Determine the [x, y] coordinate at the center of the cell enclosing the given text.  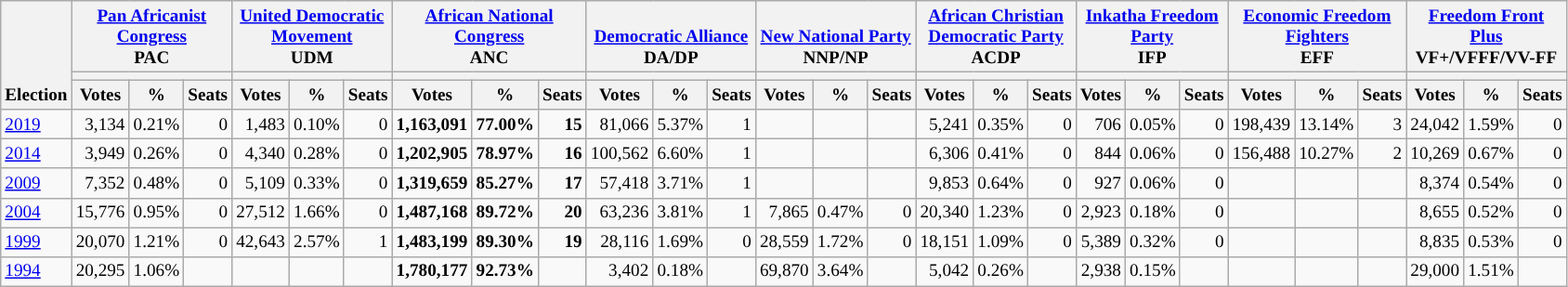
81,066 [620, 124]
20 [562, 213]
3.64% [840, 271]
16 [562, 154]
3,134 [100, 124]
3,402 [620, 271]
African NationalCongressANC [489, 37]
2009 [36, 183]
0.15% [1154, 271]
1.59% [1492, 124]
8,374 [1435, 183]
15 [562, 124]
3,949 [100, 154]
United DemocraticMovementUDM [312, 37]
7,352 [100, 183]
7,865 [784, 213]
8,835 [1435, 242]
2014 [36, 154]
15,776 [100, 213]
27,512 [261, 213]
0.67% [1492, 154]
Election [36, 56]
3 [1382, 124]
92.73% [505, 271]
0.21% [156, 124]
0.47% [840, 213]
1,163,091 [432, 124]
85.27% [505, 183]
20,070 [100, 242]
1.09% [1001, 242]
706 [1100, 124]
156,488 [1261, 154]
5,109 [261, 183]
63,236 [620, 213]
1.66% [318, 213]
17 [562, 183]
5.37% [680, 124]
8,655 [1435, 213]
77.00% [505, 124]
0.41% [1001, 154]
5,042 [945, 271]
0.33% [318, 183]
Pan AfricanistCongressPAC [151, 37]
1,483,199 [432, 242]
2 [1382, 154]
1,319,659 [432, 183]
10,269 [1435, 154]
57,418 [620, 183]
0.28% [318, 154]
1,483 [261, 124]
1,780,177 [432, 271]
42,643 [261, 242]
6.60% [680, 154]
2,938 [1100, 271]
4,340 [261, 154]
1.06% [156, 271]
1.23% [1001, 213]
29,000 [1435, 271]
24,042 [1435, 124]
0.10% [318, 124]
0.54% [1492, 183]
1,487,168 [432, 213]
3.71% [680, 183]
28,559 [784, 242]
African ChristianDemocratic PartyACDP [996, 37]
0.64% [1001, 183]
100,562 [620, 154]
9,853 [945, 183]
78.97% [505, 154]
20,340 [945, 213]
69,870 [784, 271]
0.95% [156, 213]
19 [562, 242]
1.51% [1492, 271]
Economic FreedomFightersEFF [1317, 37]
New National PartyNNP/NP [835, 37]
Inkatha FreedomPartyIFP [1152, 37]
0.53% [1492, 242]
89.30% [505, 242]
5,241 [945, 124]
0.48% [156, 183]
2,923 [1100, 213]
20,295 [100, 271]
844 [1100, 154]
1.72% [840, 242]
2019 [36, 124]
6,306 [945, 154]
927 [1100, 183]
3.81% [680, 213]
0.32% [1154, 242]
1,202,905 [432, 154]
1.21% [156, 242]
1994 [36, 271]
Freedom FrontPlusVF+/VFFF/VV-FF [1486, 37]
2004 [36, 213]
Democratic AllianceDA/DP [671, 37]
0.35% [1001, 124]
10.27% [1326, 154]
1999 [36, 242]
1.69% [680, 242]
198,439 [1261, 124]
0.52% [1492, 213]
89.72% [505, 213]
28,116 [620, 242]
5,389 [1100, 242]
2.57% [318, 242]
18,151 [945, 242]
13.14% [1326, 124]
0.05% [1154, 124]
